Return (X, Y) of the center of cell containing provided text 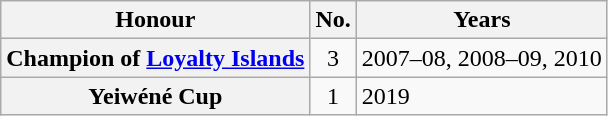
Champion of Loyalty Islands (156, 58)
2019 (482, 96)
No. (333, 20)
1 (333, 96)
2007–08, 2008–09, 2010 (482, 58)
Yeiwéné Cup (156, 96)
3 (333, 58)
Years (482, 20)
Honour (156, 20)
